Search for the cell housing the specified text and yield its (X, Y) center coordinate. 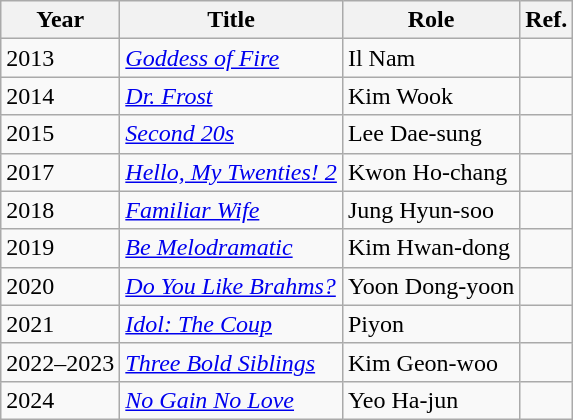
Jung Hyun-soo (430, 210)
2021 (60, 324)
Kim Hwan-dong (430, 248)
Three Bold Siblings (232, 362)
Yoon Dong-yoon (430, 286)
Kim Wook (430, 96)
2019 (60, 248)
Role (430, 20)
Kwon Ho-chang (430, 172)
2018 (60, 210)
Lee Dae-sung (430, 134)
2024 (60, 400)
Idol: The Coup (232, 324)
Il Nam (430, 58)
2013 (60, 58)
2015 (60, 134)
No Gain No Love (232, 400)
Goddess of Fire (232, 58)
Year (60, 20)
Piyon (430, 324)
Kim Geon-woo (430, 362)
2022–2023 (60, 362)
Dr. Frost (232, 96)
2017 (60, 172)
Hello, My Twenties! 2 (232, 172)
Ref. (546, 20)
Do You Like Brahms? (232, 286)
Second 20s (232, 134)
2014 (60, 96)
Familiar Wife (232, 210)
Yeo Ha-jun (430, 400)
Title (232, 20)
2020 (60, 286)
Be Melodramatic (232, 248)
